Detect which cell encompasses the target text, then output its (x, y) center coordinate. 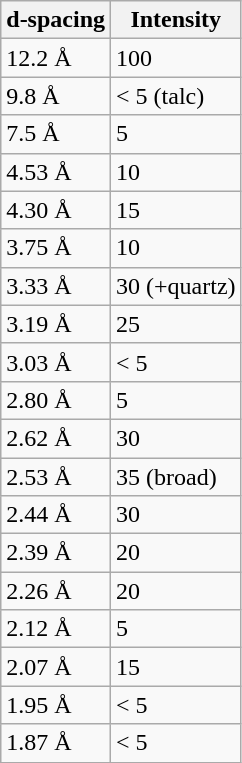
1.95 Å (56, 705)
2.62 Å (56, 438)
3.75 Å (56, 248)
2.07 Å (56, 667)
2.26 Å (56, 591)
2.80 Å (56, 400)
2.12 Å (56, 629)
1.87 Å (56, 743)
4.53 Å (56, 172)
35 (broad) (176, 477)
4.30 Å (56, 210)
< 5 (talc) (176, 96)
3.33 Å (56, 286)
d-spacing (56, 20)
100 (176, 58)
12.2 Å (56, 58)
2.44 Å (56, 515)
30 (+quartz) (176, 286)
7.5 Å (56, 134)
2.53 Å (56, 477)
Intensity (176, 20)
2.39 Å (56, 553)
3.19 Å (56, 324)
9.8 Å (56, 96)
3.03 Å (56, 362)
25 (176, 324)
